Return the (x, y) coordinate for the center point of the cell that contains the specified text.  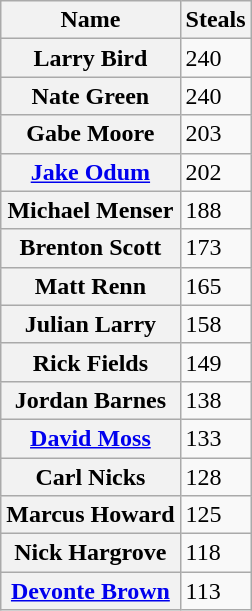
Jake Odum (90, 172)
Nate Green (90, 96)
Larry Bird (90, 58)
Julian Larry (90, 324)
133 (216, 438)
Jordan Barnes (90, 400)
203 (216, 134)
Michael Menser (90, 210)
Brenton Scott (90, 248)
158 (216, 324)
Rick Fields (90, 362)
Gabe Moore (90, 134)
Steals (216, 20)
David Moss (90, 438)
Carl Nicks (90, 477)
138 (216, 400)
173 (216, 248)
118 (216, 553)
Matt Renn (90, 286)
Marcus Howard (90, 515)
188 (216, 210)
165 (216, 286)
Name (90, 20)
128 (216, 477)
Devonte Brown (90, 591)
202 (216, 172)
Nick Hargrove (90, 553)
125 (216, 515)
149 (216, 362)
113 (216, 591)
